Find where the given text appears and provide that cell's center as [X, Y] coordinate. 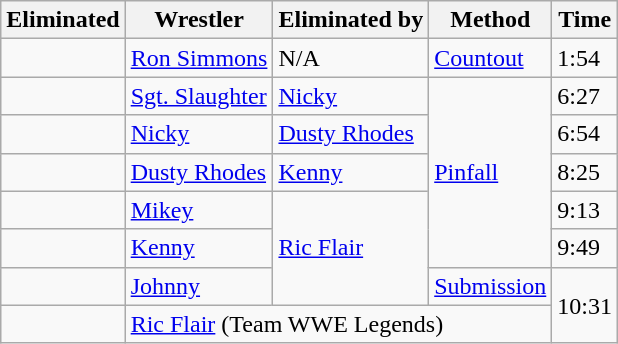
Wrestler [199, 20]
Eliminated [63, 20]
Ron Simmons [199, 58]
1:54 [585, 58]
6:54 [585, 134]
9:13 [585, 210]
Ric Flair [351, 248]
Eliminated by [351, 20]
6:27 [585, 96]
Method [490, 20]
10:31 [585, 305]
Countout [490, 58]
Submission [490, 286]
Mikey [199, 210]
9:49 [585, 248]
Pinfall [490, 172]
Johnny [199, 286]
N/A [351, 58]
Ric Flair (Team WWE Legends) [338, 324]
Time [585, 20]
Sgt. Slaughter [199, 96]
8:25 [585, 172]
